Detect which cell encompasses the target text, then output its (x, y) center coordinate. 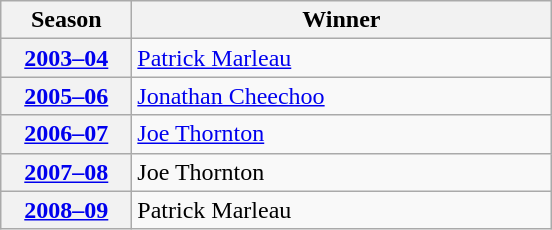
2007–08 (66, 172)
2008–09 (66, 210)
Season (66, 20)
2005–06 (66, 96)
2006–07 (66, 134)
Jonathan Cheechoo (342, 96)
Winner (342, 20)
2003–04 (66, 58)
